Identify which cell holds the provided text, then report its [X, Y] central coordinate. 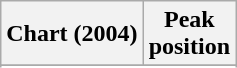
Chart (2004) [72, 34]
Peakposition [189, 34]
